Detect which cell encompasses the target text, then output its (x, y) center coordinate. 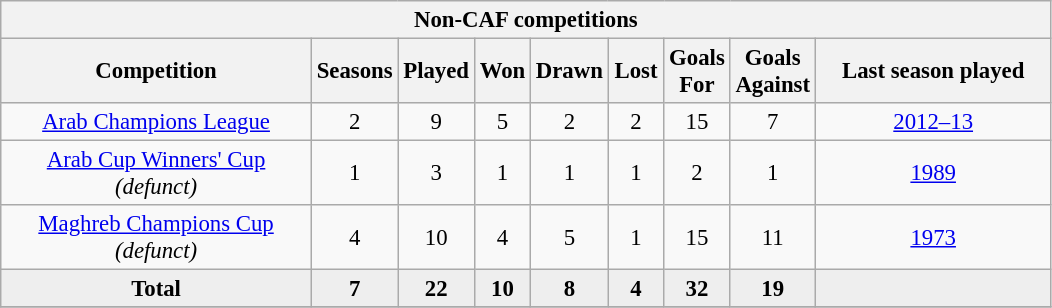
Won (502, 72)
Seasons (354, 72)
Arab Cup Winners' Cup (defunct) (156, 174)
Drawn (570, 72)
3 (436, 174)
Arab Champions League (156, 122)
Lost (636, 72)
Goals For (697, 72)
Non-CAF competitions (526, 20)
8 (570, 289)
9 (436, 122)
Last season played (933, 72)
2012–13 (933, 122)
Total (156, 289)
Played (436, 72)
22 (436, 289)
11 (772, 238)
19 (772, 289)
Maghreb Champions Cup (defunct) (156, 238)
1973 (933, 238)
32 (697, 289)
1989 (933, 174)
Competition (156, 72)
Goals Against (772, 72)
